Pinpoint the cell where the given text exists, returning its [x, y] midpoint coordinate. 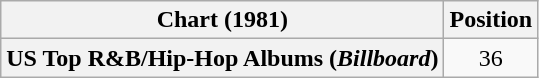
US Top R&B/Hip-Hop Albums (Billboard) [222, 58]
Chart (1981) [222, 20]
36 [491, 58]
Position [491, 20]
